Output the [X, Y] coordinate of the center of the cell containing the given text.  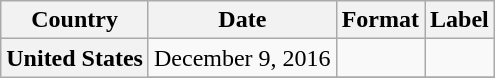
United States [75, 58]
Country [75, 20]
Date [242, 20]
Format [380, 20]
December 9, 2016 [242, 58]
Label [459, 20]
